Pinpoint the cell where the given text exists, returning its (X, Y) midpoint coordinate. 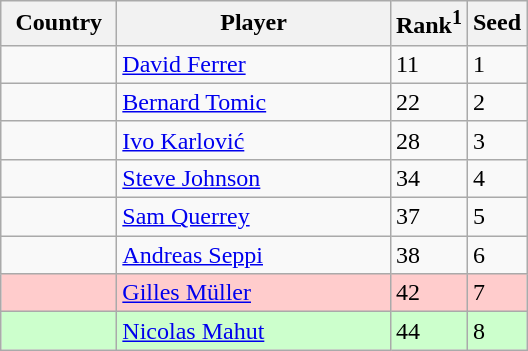
28 (428, 140)
8 (496, 331)
Andreas Seppi (254, 255)
Nicolas Mahut (254, 331)
7 (496, 293)
David Ferrer (254, 64)
34 (428, 178)
42 (428, 293)
4 (496, 178)
38 (428, 255)
6 (496, 255)
22 (428, 102)
Rank1 (428, 24)
44 (428, 331)
Ivo Karlović (254, 140)
Gilles Müller (254, 293)
1 (496, 64)
Bernard Tomic (254, 102)
2 (496, 102)
5 (496, 217)
11 (428, 64)
Steve Johnson (254, 178)
Seed (496, 24)
Player (254, 24)
Country (59, 24)
37 (428, 217)
3 (496, 140)
Sam Querrey (254, 217)
